Provide the [X, Y] coordinate of the cell's center where the given text is located.  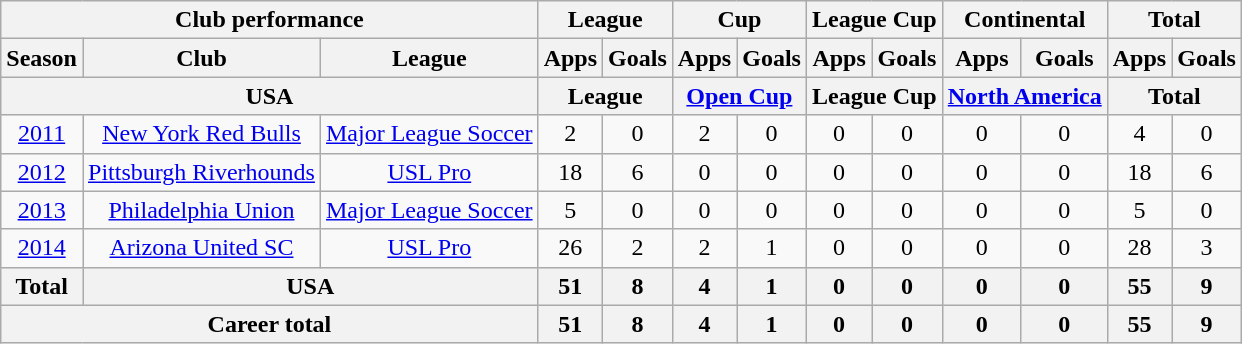
Continental [1024, 20]
Pittsburgh Riverhounds [201, 172]
Club [201, 58]
2013 [42, 210]
Cup [739, 20]
Arizona United SC [201, 248]
2011 [42, 134]
Season [42, 58]
Philadelphia Union [201, 210]
North America [1024, 96]
Open Cup [739, 96]
2014 [42, 248]
2012 [42, 172]
New York Red Bulls [201, 134]
3 [1207, 248]
Club performance [270, 20]
28 [1139, 248]
Career total [270, 324]
26 [570, 248]
